Capture the cell that displays the provided text and extract its (x, y) central coordinate. 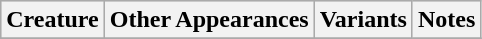
Creature (52, 20)
Variants (363, 20)
Notes (446, 20)
Other Appearances (209, 20)
